Locate the cell with the specified text and output its [x, y] center coordinate. 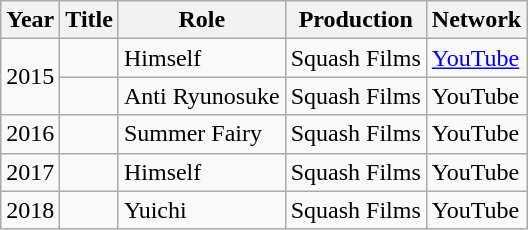
2017 [30, 172]
Role [202, 20]
Year [30, 20]
Title [90, 20]
2016 [30, 134]
Production [356, 20]
Network [476, 20]
Summer Fairy [202, 134]
Anti Ryunosuke [202, 96]
2018 [30, 210]
Yuichi [202, 210]
2015 [30, 77]
